Search for the cell housing the specified text and yield its (X, Y) center coordinate. 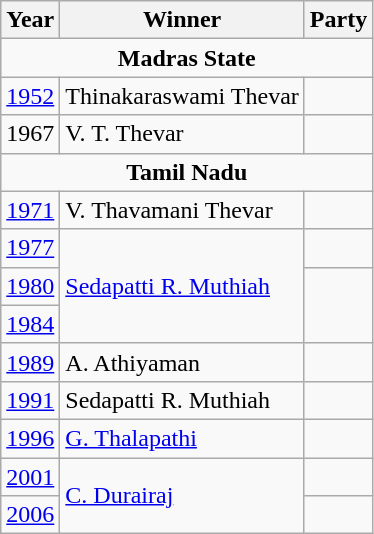
Thinakaraswami Thevar (182, 96)
1996 (30, 438)
Winner (182, 20)
A. Athiyaman (182, 362)
1977 (30, 248)
1952 (30, 96)
2006 (30, 515)
V. T. Thevar (182, 134)
C. Durairaj (182, 496)
1989 (30, 362)
1980 (30, 286)
Madras State (187, 58)
1967 (30, 134)
2001 (30, 477)
Tamil Nadu (187, 172)
V. Thavamani Thevar (182, 210)
1984 (30, 324)
1991 (30, 400)
1971 (30, 210)
G. Thalapathi (182, 438)
Party (338, 20)
Year (30, 20)
